Extract the [x, y] coordinate from the center of the cell holding the provided text.  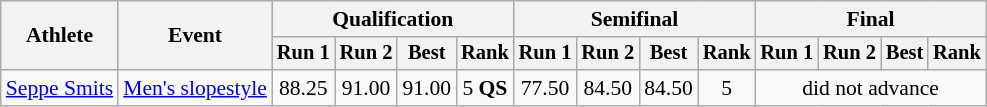
Seppe Smits [60, 88]
Men's slopestyle [195, 88]
Event [195, 36]
5 QS [485, 88]
77.50 [546, 88]
did not advance [870, 88]
Semifinal [635, 19]
5 [727, 88]
Final [870, 19]
88.25 [304, 88]
Athlete [60, 36]
Qualification [393, 19]
